Return the [X, Y] coordinate for the center point of the cell that contains the specified text.  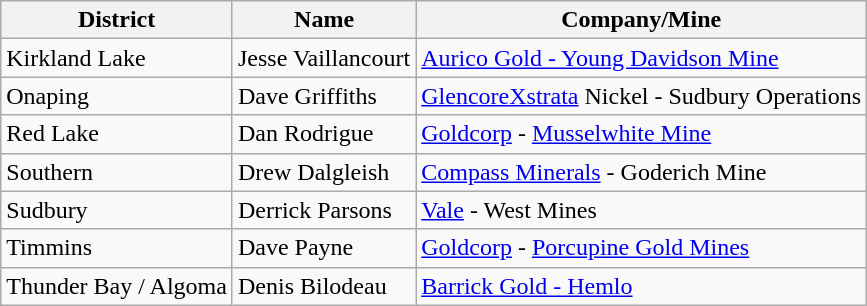
Southern [117, 172]
Dave Griffiths [324, 96]
Drew Dalgleish [324, 172]
GlencoreXstrata Nickel - Sudbury Operations [642, 96]
Aurico Gold - Young Davidson Mine [642, 58]
Name [324, 20]
Red Lake [117, 134]
Dan Rodrigue [324, 134]
Sudbury [117, 210]
Jesse Vaillancourt [324, 58]
Denis Bilodeau [324, 286]
Onaping [117, 96]
Goldcorp - Porcupine Gold Mines [642, 248]
Barrick Gold - Hemlo [642, 286]
Compass Minerals - Goderich Mine [642, 172]
District [117, 20]
Thunder Bay / Algoma [117, 286]
Dave Payne [324, 248]
Goldcorp - Musselwhite Mine [642, 134]
Vale - West Mines [642, 210]
Timmins [117, 248]
Company/Mine [642, 20]
Derrick Parsons [324, 210]
Kirkland Lake [117, 58]
